Find where the given text appears and provide that cell's center as [x, y] coordinate. 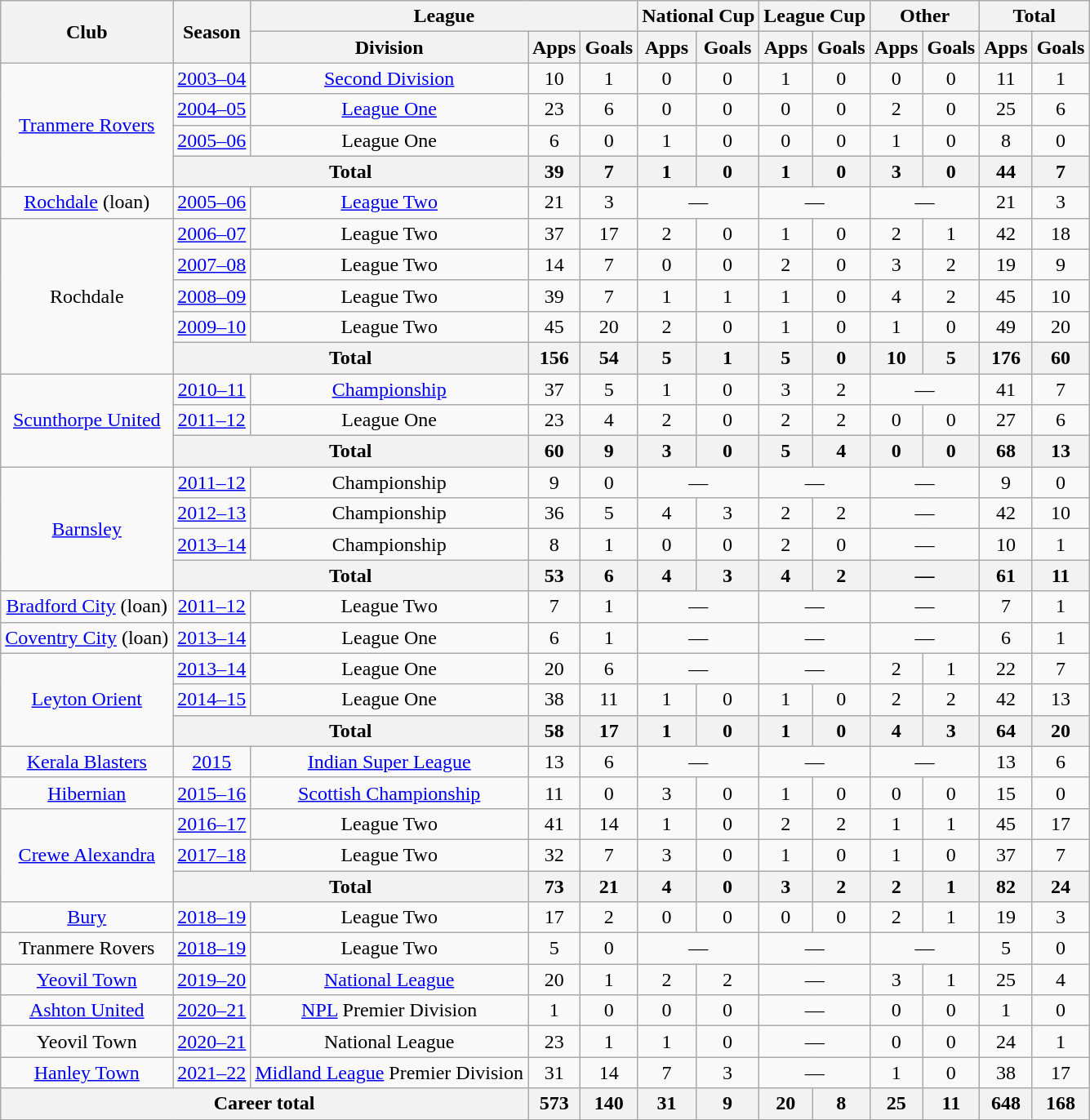
61 [1006, 576]
2009–10 [212, 327]
Crewe Alexandra [87, 855]
44 [1006, 171]
2006–07 [212, 233]
140 [609, 1104]
Ashton United [87, 1011]
53 [554, 576]
League Cup [815, 16]
Hanley Town [87, 1073]
Bradford City (loan) [87, 607]
648 [1006, 1104]
2017–18 [212, 855]
2021–22 [212, 1073]
2010–11 [212, 389]
2015 [212, 762]
Rochdale [87, 296]
22 [1006, 669]
27 [1006, 420]
73 [554, 886]
18 [1061, 233]
54 [609, 358]
2019–20 [212, 980]
Scottish Championship [389, 793]
Division [389, 47]
Kerala Blasters [87, 762]
Second Division [389, 78]
2004–05 [212, 109]
49 [1006, 327]
36 [554, 513]
Indian Super League [389, 762]
2012–13 [212, 513]
68 [1006, 451]
2007–08 [212, 264]
156 [554, 358]
2015–16 [212, 793]
Barnsley [87, 529]
National Cup [699, 16]
Other [925, 16]
573 [554, 1104]
Hibernian [87, 793]
2014–15 [212, 700]
15 [1006, 793]
Season [212, 32]
58 [554, 731]
Midland League Premier Division [389, 1073]
82 [1006, 886]
32 [554, 855]
NPL Premier Division [389, 1011]
Leyton Orient [87, 700]
Bury [87, 918]
Career total [265, 1104]
Scunthorpe United [87, 420]
64 [1006, 731]
168 [1061, 1104]
2003–04 [212, 78]
2016–17 [212, 824]
Club [87, 32]
176 [1006, 358]
Rochdale (loan) [87, 202]
League [444, 16]
2008–09 [212, 296]
Coventry City (loan) [87, 638]
